Determine the [X, Y] coordinate at the center of the cell enclosing the given text.  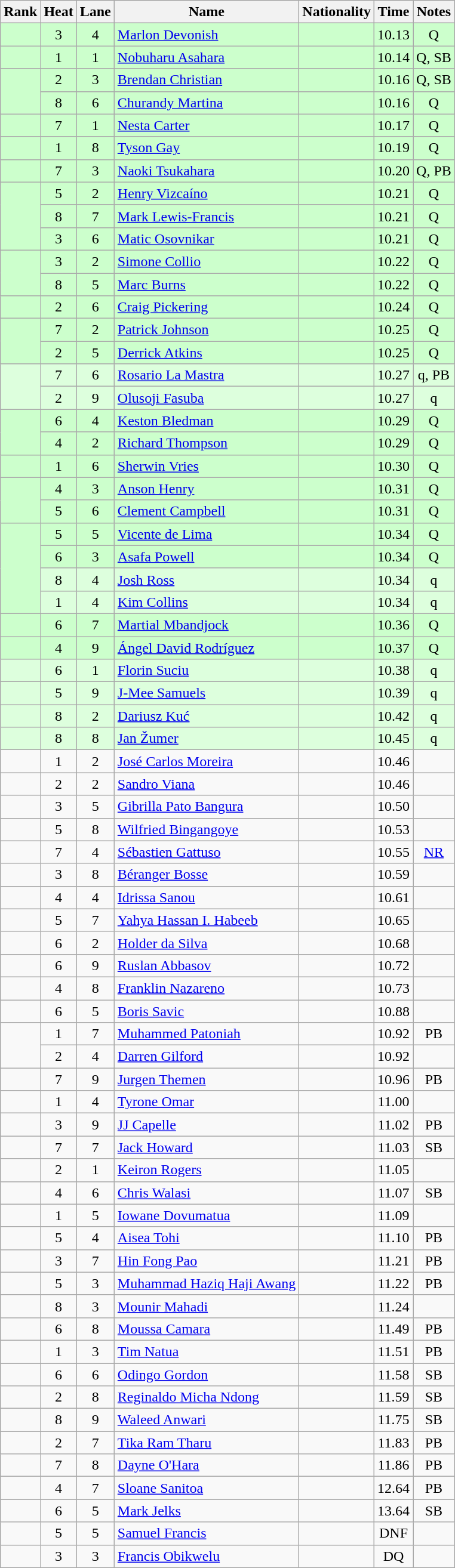
10.42 [394, 716]
DNF [394, 1533]
Henry Vizcaíno [207, 193]
Aisea Tohi [207, 1238]
10.36 [394, 625]
11.03 [394, 1147]
Darren Gilford [207, 1057]
Jurgen Themen [207, 1079]
Rosario La Mastra [207, 375]
11.00 [394, 1102]
Kim Collins [207, 602]
10.20 [394, 171]
Lane [96, 12]
Olusoji Fasuba [207, 398]
10.14 [394, 57]
11.83 [394, 1443]
11.09 [394, 1215]
11.21 [394, 1261]
Reginaldo Micha Ndong [207, 1397]
Franklin Nazareno [207, 988]
Yahya Hassan I. Habeeb [207, 920]
10.38 [394, 671]
Clement Campbell [207, 511]
Mark Lewis-Francis [207, 216]
Nobuharu Asahara [207, 57]
Nationality [337, 12]
Keston Bledman [207, 421]
Simone Collio [207, 261]
Holder da Silva [207, 943]
Time [394, 12]
Ruslan Abbasov [207, 965]
11.86 [394, 1465]
10.39 [394, 693]
Keiron Rogers [207, 1170]
10.55 [394, 852]
11.49 [394, 1329]
Muhammed Patoniah [207, 1034]
Muhammad Haziq Haji Awang [207, 1283]
10.17 [394, 125]
11.51 [394, 1351]
Gibrilla Pato Bangura [207, 807]
Richard Thompson [207, 443]
10.73 [394, 988]
Martial Mbandjock [207, 625]
Florin Suciu [207, 671]
Rank [20, 12]
10.37 [394, 647]
Heat [59, 12]
Notes [434, 12]
Anson Henry [207, 489]
11.24 [394, 1306]
Ángel David Rodríguez [207, 647]
Sandro Viana [207, 784]
Marc Burns [207, 285]
NR [434, 852]
Mounir Mahadi [207, 1306]
Sloane Sanitoa [207, 1488]
Derrick Atkins [207, 353]
Mark Jelks [207, 1511]
Francis Obikwelu [207, 1556]
Sébastien Gattuso [207, 852]
Tim Natua [207, 1351]
11.22 [394, 1283]
10.45 [394, 739]
11.58 [394, 1374]
12.64 [394, 1488]
10.30 [394, 466]
Chris Walasi [207, 1193]
10.59 [394, 875]
Moussa Camara [207, 1329]
Josh Ross [207, 579]
11.59 [394, 1397]
Q, PB [434, 171]
DQ [394, 1556]
Dayne O'Hara [207, 1465]
Naoki Tsukahara [207, 171]
11.10 [394, 1238]
José Carlos Moreira [207, 761]
Marlon Devonish [207, 35]
Hin Fong Pao [207, 1261]
Tyrone Omar [207, 1102]
10.53 [394, 829]
Tika Ram Tharu [207, 1443]
10.19 [394, 148]
10.72 [394, 965]
Tyson Gay [207, 148]
J-Mee Samuels [207, 693]
Nesta Carter [207, 125]
Churandy Martina [207, 103]
q, PB [434, 375]
Odingo Gordon [207, 1374]
Waleed Anwari [207, 1420]
JJ Capelle [207, 1125]
Béranger Bosse [207, 875]
Asafa Powell [207, 557]
13.64 [394, 1511]
Craig Pickering [207, 307]
Wilfried Bingangoye [207, 829]
Patrick Johnson [207, 330]
Matic Osovnikar [207, 239]
10.96 [394, 1079]
10.61 [394, 897]
10.13 [394, 35]
Jack Howard [207, 1147]
11.05 [394, 1170]
Brendan Christian [207, 80]
Idrissa Sanou [207, 897]
10.65 [394, 920]
Sherwin Vries [207, 466]
10.88 [394, 1011]
10.24 [394, 307]
Iowane Dovumatua [207, 1215]
Samuel Francis [207, 1533]
11.75 [394, 1420]
Dariusz Kuć [207, 716]
Vicente de Lima [207, 534]
10.50 [394, 807]
Jan Žumer [207, 739]
10.68 [394, 943]
Boris Savic [207, 1011]
11.07 [394, 1193]
Name [207, 12]
11.02 [394, 1125]
